Provide the (X, Y) coordinate of the cell's center where the given text is located.  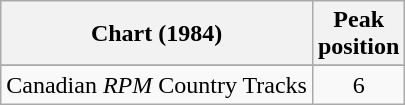
Canadian RPM Country Tracks (157, 85)
Peakposition (358, 34)
Chart (1984) (157, 34)
6 (358, 85)
